Detect which cell encompasses the target text, then output its [X, Y] center coordinate. 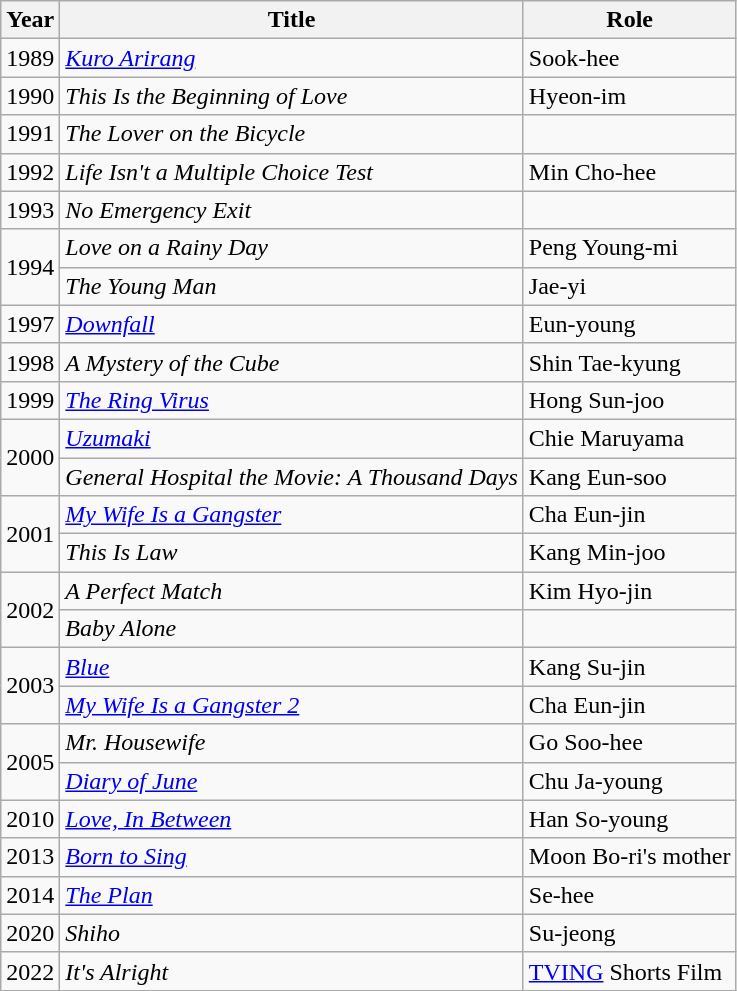
Kang Su-jin [630, 667]
1994 [30, 267]
Chu Ja-young [630, 781]
Title [292, 20]
Blue [292, 667]
Min Cho-hee [630, 172]
This Is the Beginning of Love [292, 96]
Kuro Arirang [292, 58]
Kang Min-joo [630, 553]
1990 [30, 96]
2022 [30, 971]
Downfall [292, 324]
1991 [30, 134]
The Young Man [292, 286]
1993 [30, 210]
Kim Hyo-jin [630, 591]
General Hospital the Movie: A Thousand Days [292, 477]
2002 [30, 610]
TVING Shorts Film [630, 971]
It's Alright [292, 971]
Jae-yi [630, 286]
1998 [30, 362]
1992 [30, 172]
Uzumaki [292, 438]
A Mystery of the Cube [292, 362]
Life Isn't a Multiple Choice Test [292, 172]
No Emergency Exit [292, 210]
Baby Alone [292, 629]
The Ring Virus [292, 400]
Se-hee [630, 895]
2005 [30, 762]
Moon Bo-ri's mother [630, 857]
Peng Young-mi [630, 248]
Chie Maruyama [630, 438]
Love on a Rainy Day [292, 248]
Year [30, 20]
This Is Law [292, 553]
2020 [30, 933]
Diary of June [292, 781]
2003 [30, 686]
2014 [30, 895]
1989 [30, 58]
Love, In Between [292, 819]
Kang Eun-soo [630, 477]
2010 [30, 819]
The Plan [292, 895]
1997 [30, 324]
A Perfect Match [292, 591]
My Wife Is a Gangster [292, 515]
Go Soo-hee [630, 743]
Han So-young [630, 819]
Mr. Housewife [292, 743]
My Wife Is a Gangster 2 [292, 705]
Role [630, 20]
Born to Sing [292, 857]
Shiho [292, 933]
1999 [30, 400]
Hong Sun-joo [630, 400]
Su-jeong [630, 933]
2013 [30, 857]
Shin Tae-kyung [630, 362]
2001 [30, 534]
2000 [30, 457]
The Lover on the Bicycle [292, 134]
Sook-hee [630, 58]
Eun-young [630, 324]
Hyeon-im [630, 96]
